Search for the cell housing the specified text and yield its [X, Y] center coordinate. 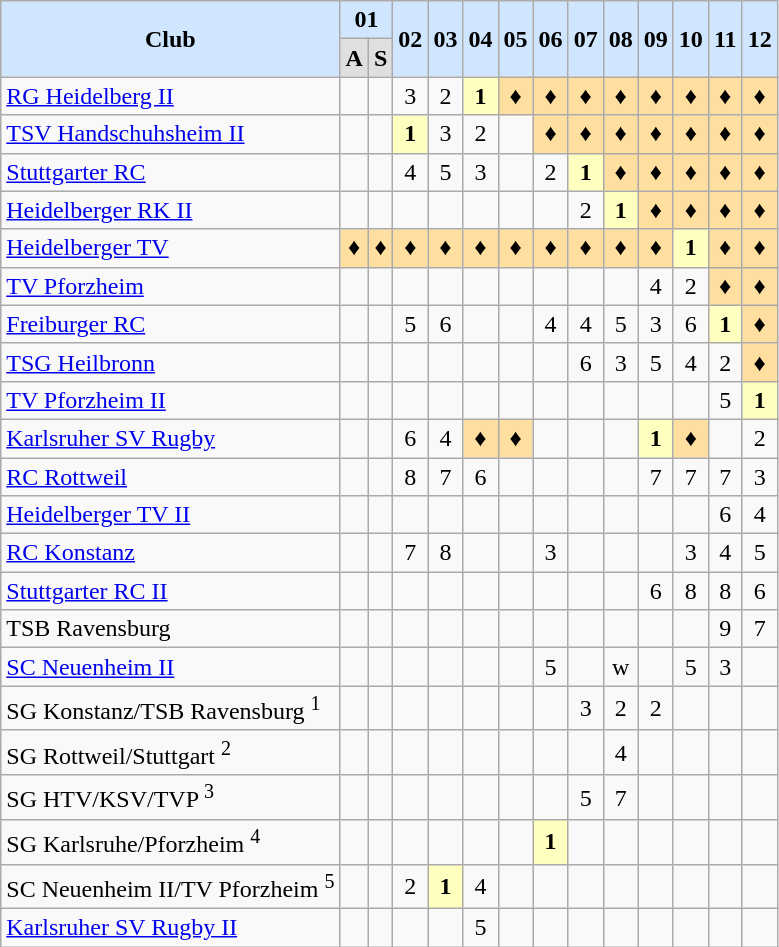
SG Konstanz/TSB Ravensburg 1 [170, 708]
w [620, 667]
09 [656, 39]
RC Rottweil [170, 477]
10 [690, 39]
05 [516, 39]
Stuttgarter RC [170, 172]
Karlsruher SV Rugby II [170, 928]
SG HTV/KSV/TVP 3 [170, 798]
07 [586, 39]
TSB Ravensburg [170, 629]
Karlsruher SV Rugby [170, 438]
Heidelberger RK II [170, 210]
SG Rottweil/Stuttgart 2 [170, 752]
12 [760, 39]
S [380, 58]
A [354, 58]
9 [725, 629]
TV Pforzheim [170, 286]
03 [446, 39]
Heidelberger TV [170, 248]
11 [725, 39]
08 [620, 39]
TSV Handschuhsheim II [170, 134]
TSG Heilbronn [170, 362]
Freiburger RC [170, 324]
SC Neuenheim II [170, 667]
SC Neuenheim II/TV Pforzheim 5 [170, 886]
SG Karlsruhe/Pforzheim 4 [170, 842]
06 [550, 39]
RG Heidelberg II [170, 96]
Heidelberger TV II [170, 515]
RC Konstanz [170, 553]
01 [366, 20]
Club [170, 39]
TV Pforzheim II [170, 400]
04 [480, 39]
Stuttgarter RC II [170, 591]
02 [410, 39]
